Find where the given text appears and provide that cell's center as [X, Y] coordinate. 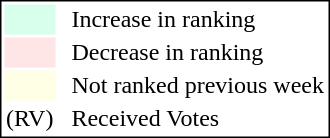
Received Votes [198, 119]
Decrease in ranking [198, 53]
(RV) [29, 119]
Not ranked previous week [198, 85]
Increase in ranking [198, 19]
